Provide the (x, y) coordinate of the cell's center where the given text is located.  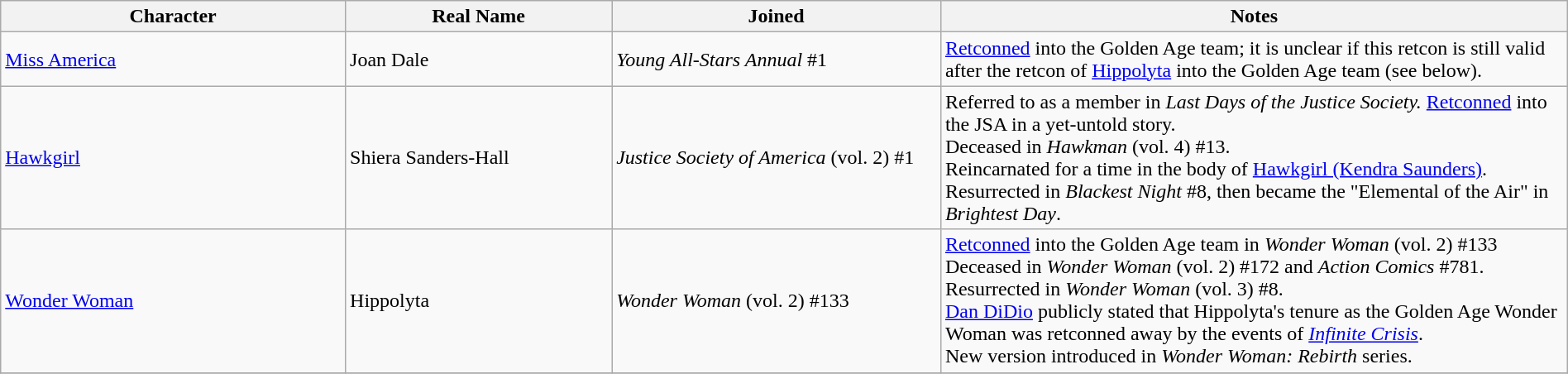
Notes (1254, 17)
Retconned into the Golden Age team; it is unclear if this retcon is still valid after the retcon of Hippolyta into the Golden Age team (see below). (1254, 60)
Young All-Stars Annual #1 (777, 60)
Shiera Sanders-Hall (479, 157)
Wonder Woman (174, 301)
Real Name (479, 17)
Hawkgirl (174, 157)
Character (174, 17)
Justice Society of America (vol. 2) #1 (777, 157)
Miss America (174, 60)
Joan Dale (479, 60)
Hippolyta (479, 301)
Joined (777, 17)
Wonder Woman (vol. 2) #133 (777, 301)
